Extract the [X, Y] coordinate from the center of the cell holding the provided text.  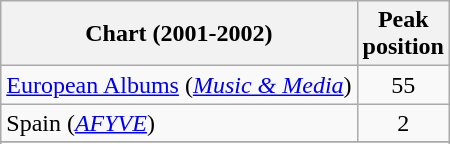
Chart (2001-2002) [179, 34]
2 [403, 123]
Peakposition [403, 34]
55 [403, 85]
Spain (AFYVE) [179, 123]
European Albums (Music & Media) [179, 85]
